For the text-containing cell, return its midpoint in [X, Y] coordinate format. 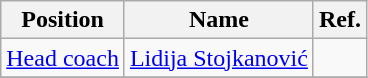
Head coach [63, 58]
Ref. [340, 20]
Lidija Stojkanović [218, 58]
Position [63, 20]
Name [218, 20]
